Pinpoint the cell where the given text exists, returning its [x, y] midpoint coordinate. 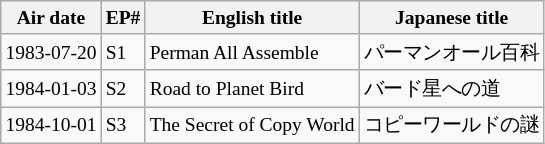
コピーワールドの謎 [452, 125]
The Secret of Copy World [252, 125]
Air date [51, 18]
EP# [123, 18]
バード星への道 [452, 88]
English title [252, 18]
S1 [123, 52]
1983‑07‑20 [51, 52]
パーマンオール百科 [452, 52]
S2 [123, 88]
Japanese title [452, 18]
1984‑01‑03 [51, 88]
1984‑10‑01 [51, 125]
Road to Planet Bird [252, 88]
S3 [123, 125]
Perman All Assemble [252, 52]
